From the cell containing the given text, extract its center point as [x, y] coordinate. 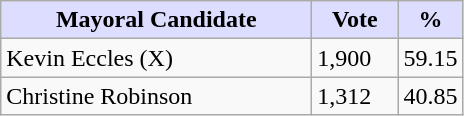
1,312 [355, 96]
Kevin Eccles (X) [156, 58]
Christine Robinson [156, 96]
1,900 [355, 58]
% [430, 20]
59.15 [430, 58]
40.85 [430, 96]
Vote [355, 20]
Mayoral Candidate [156, 20]
